Capture the cell that displays the provided text and extract its (X, Y) central coordinate. 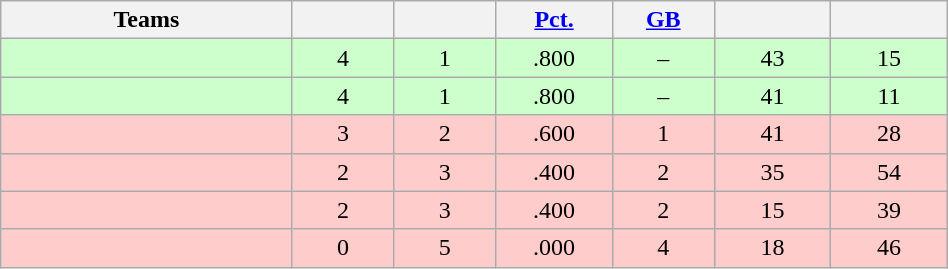
5 (445, 248)
0 (343, 248)
.600 (554, 134)
.000 (554, 248)
GB (663, 20)
35 (772, 172)
Pct. (554, 20)
54 (890, 172)
46 (890, 248)
39 (890, 210)
28 (890, 134)
11 (890, 96)
43 (772, 58)
Teams (146, 20)
18 (772, 248)
